Capture the cell that displays the provided text and extract its [X, Y] central coordinate. 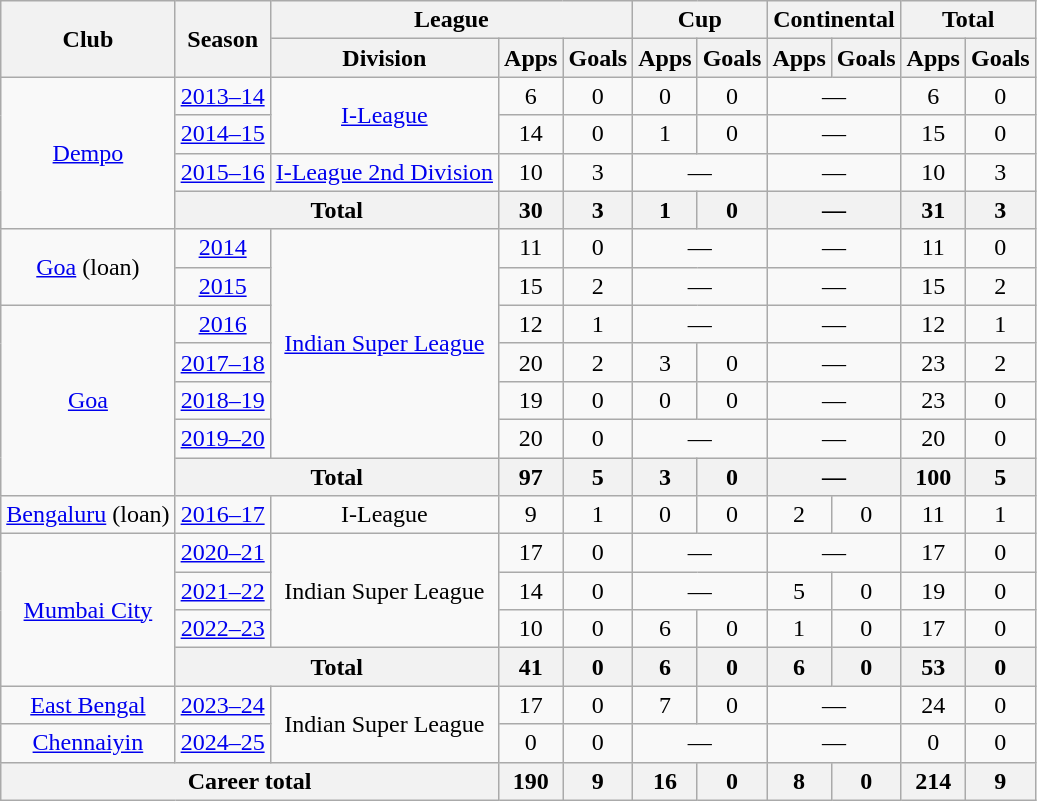
Goa [88, 400]
2023–24 [222, 705]
2020–21 [222, 553]
I-League 2nd Division [384, 172]
2015 [222, 286]
Chennaiyin [88, 743]
214 [933, 781]
Division [384, 58]
Cup [700, 20]
190 [531, 781]
2019–20 [222, 438]
Continental [834, 20]
2018–19 [222, 400]
2024–25 [222, 743]
2016 [222, 324]
Dempo [88, 153]
100 [933, 477]
53 [933, 667]
97 [531, 477]
2015–16 [222, 172]
Club [88, 39]
2013–14 [222, 96]
7 [665, 705]
East Bengal [88, 705]
31 [933, 210]
Season [222, 39]
Career total [250, 781]
30 [531, 210]
Mumbai City [88, 610]
2017–18 [222, 362]
2021–22 [222, 591]
8 [799, 781]
16 [665, 781]
Goa (loan) [88, 267]
41 [531, 667]
24 [933, 705]
2014–15 [222, 134]
Bengaluru (loan) [88, 515]
League [452, 20]
2016–17 [222, 515]
2014 [222, 248]
2022–23 [222, 629]
